Extract the (x, y) coordinate from the center of the cell holding the provided text.  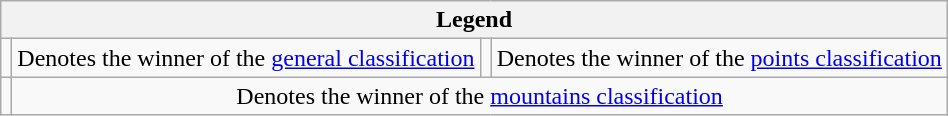
Denotes the winner of the points classification (719, 58)
Denotes the winner of the general classification (246, 58)
Legend (474, 20)
Denotes the winner of the mountains classification (480, 96)
